From the cell containing the given text, extract its center point as [x, y] coordinate. 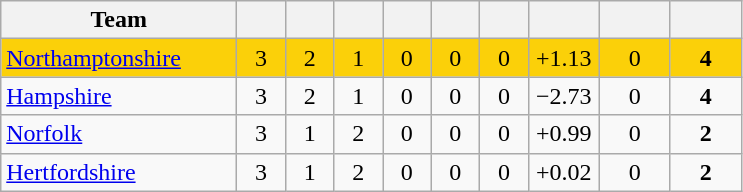
+0.02 [564, 172]
Northamptonshire [119, 58]
+1.13 [564, 58]
Hampshire [119, 96]
Norfolk [119, 134]
Hertfordshire [119, 172]
−2.73 [564, 96]
+0.99 [564, 134]
Team [119, 20]
